Determine the (x, y) coordinate at the center of the cell enclosing the given text.  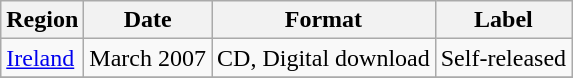
Region (42, 20)
Label (503, 20)
Format (324, 20)
Self-released (503, 58)
March 2007 (148, 58)
CD, Digital download (324, 58)
Date (148, 20)
Ireland (42, 58)
